From the cell containing the given text, extract its center point as [X, Y] coordinate. 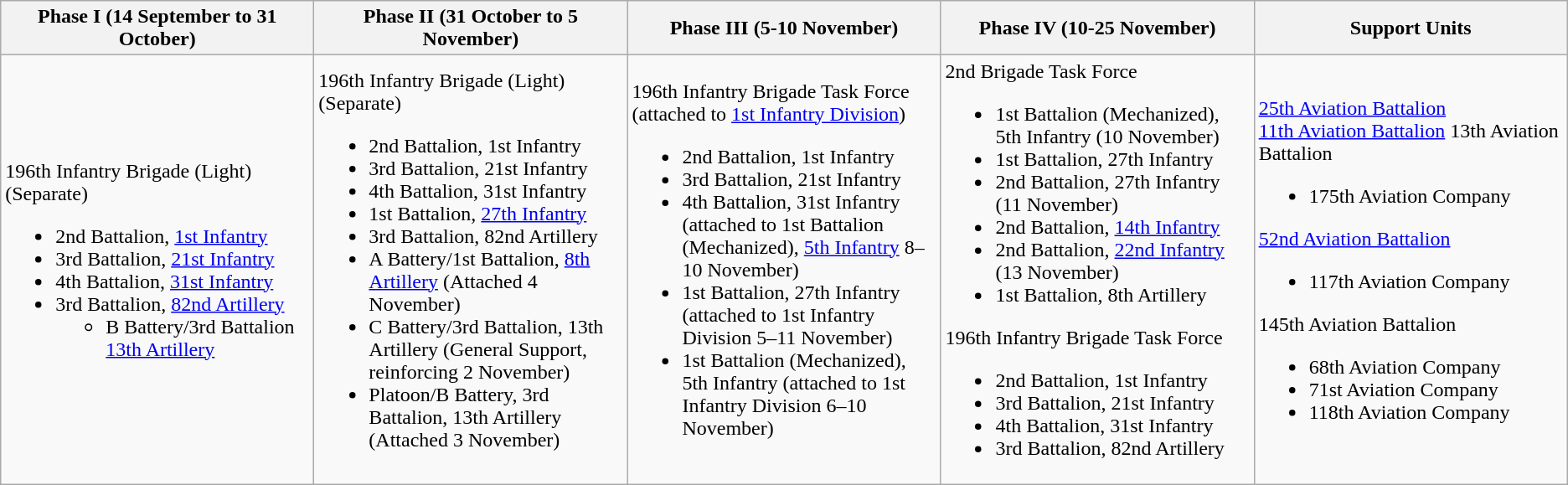
Phase IV (10-25 November) [1097, 28]
Phase I (14 September to 31 October) [157, 28]
Phase II (31 October to 5 November) [471, 28]
Phase III (5-10 November) [784, 28]
Support Units [1411, 28]
